For the text-containing cell, return its midpoint in (x, y) coordinate format. 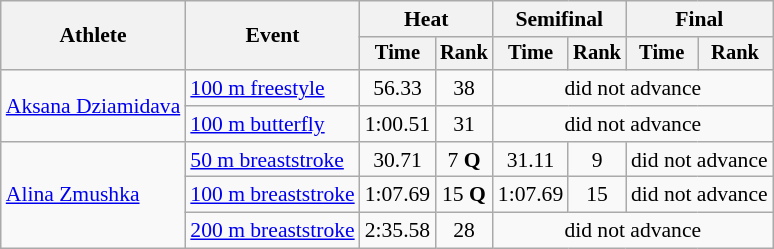
15 Q (464, 195)
7 Q (464, 160)
9 (597, 160)
Semifinal (560, 19)
15 (597, 195)
56.33 (398, 88)
31.11 (530, 160)
1:00.51 (398, 124)
Alina Zmushka (94, 196)
Final (700, 19)
Athlete (94, 36)
50 m breaststroke (272, 160)
Heat (426, 19)
Event (272, 36)
100 m butterfly (272, 124)
Aksana Dziamidava (94, 106)
28 (464, 231)
100 m freestyle (272, 88)
200 m breaststroke (272, 231)
30.71 (398, 160)
38 (464, 88)
100 m breaststroke (272, 195)
31 (464, 124)
2:35.58 (398, 231)
